Return [X, Y] of the center of cell containing provided text 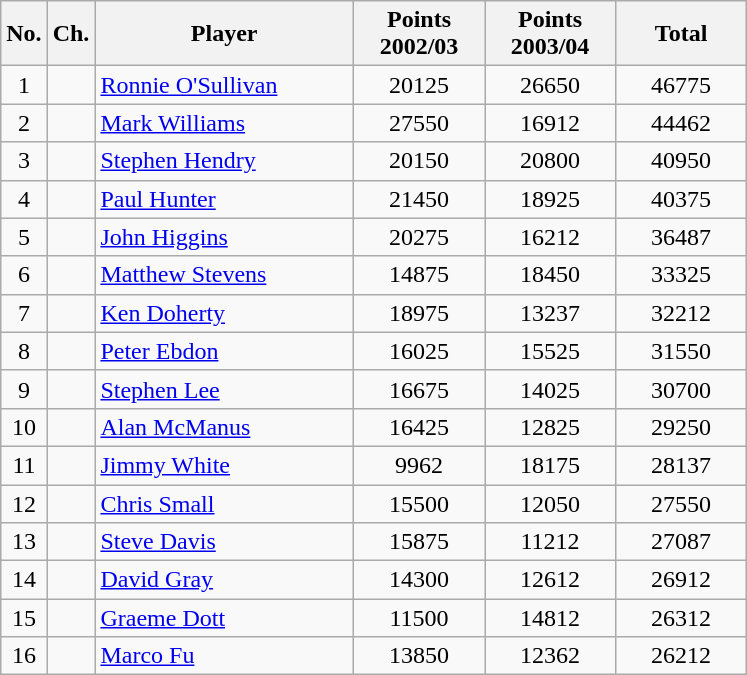
2 [24, 123]
12050 [550, 503]
Player [224, 34]
26912 [682, 580]
6 [24, 275]
Mark Williams [224, 123]
5 [24, 237]
20275 [418, 237]
18175 [550, 465]
14812 [550, 618]
12825 [550, 427]
29250 [682, 427]
16425 [418, 427]
12362 [550, 656]
26650 [550, 85]
44462 [682, 123]
Stephen Lee [224, 389]
14 [24, 580]
15525 [550, 351]
30700 [682, 389]
16212 [550, 237]
14025 [550, 389]
28137 [682, 465]
16675 [418, 389]
8 [24, 351]
20800 [550, 161]
Marco Fu [224, 656]
26212 [682, 656]
10 [24, 427]
16025 [418, 351]
11212 [550, 542]
46775 [682, 85]
7 [24, 313]
3 [24, 161]
16 [24, 656]
32212 [682, 313]
Ronnie O'Sullivan [224, 85]
15875 [418, 542]
11 [24, 465]
Points 2002/03 [418, 34]
1 [24, 85]
9962 [418, 465]
36487 [682, 237]
14300 [418, 580]
Stephen Hendry [224, 161]
Paul Hunter [224, 199]
Ken Doherty [224, 313]
No. [24, 34]
18975 [418, 313]
9 [24, 389]
20150 [418, 161]
David Gray [224, 580]
John Higgins [224, 237]
13850 [418, 656]
40950 [682, 161]
Matthew Stevens [224, 275]
40375 [682, 199]
11500 [418, 618]
15 [24, 618]
15500 [418, 503]
4 [24, 199]
21450 [418, 199]
18925 [550, 199]
Jimmy White [224, 465]
18450 [550, 275]
31550 [682, 351]
12 [24, 503]
27087 [682, 542]
16912 [550, 123]
14875 [418, 275]
Total [682, 34]
33325 [682, 275]
Chris Small [224, 503]
Points 2003/04 [550, 34]
13 [24, 542]
Alan McManus [224, 427]
26312 [682, 618]
12612 [550, 580]
Ch. [71, 34]
Steve Davis [224, 542]
Peter Ebdon [224, 351]
Graeme Dott [224, 618]
13237 [550, 313]
20125 [418, 85]
